For the text-containing cell, return its midpoint in (X, Y) coordinate format. 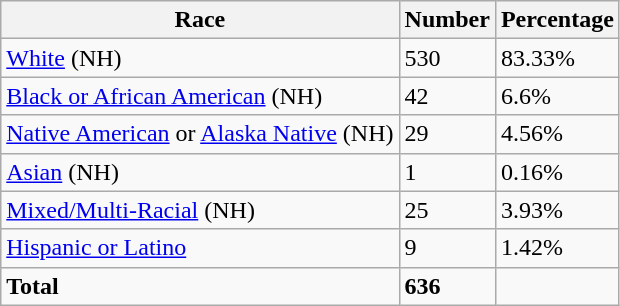
29 (447, 134)
Total (200, 286)
Hispanic or Latino (200, 248)
25 (447, 210)
3.93% (557, 210)
42 (447, 96)
Mixed/Multi-Racial (NH) (200, 210)
Race (200, 20)
White (NH) (200, 58)
530 (447, 58)
Number (447, 20)
Black or African American (NH) (200, 96)
83.33% (557, 58)
Percentage (557, 20)
4.56% (557, 134)
9 (447, 248)
636 (447, 286)
Asian (NH) (200, 172)
1 (447, 172)
0.16% (557, 172)
1.42% (557, 248)
6.6% (557, 96)
Native American or Alaska Native (NH) (200, 134)
